Scan for the cell matching the given text and deliver its [X, Y] coordinate at center. 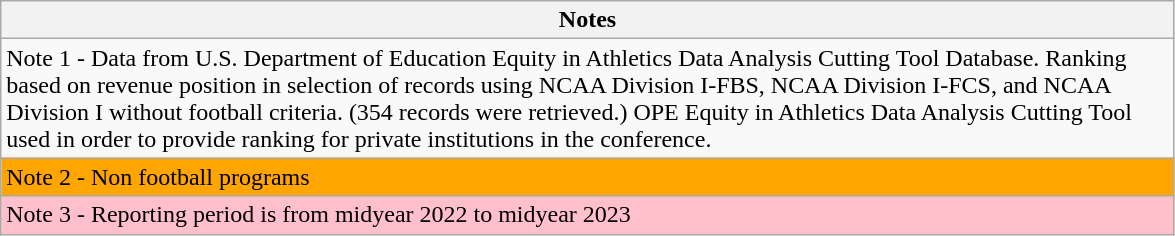
Notes [588, 20]
Note 3 - Reporting period is from midyear 2022 to midyear 2023 [588, 215]
Note 2 - Non football programs [588, 177]
